Locate the cell with the specified text and output its (X, Y) center coordinate. 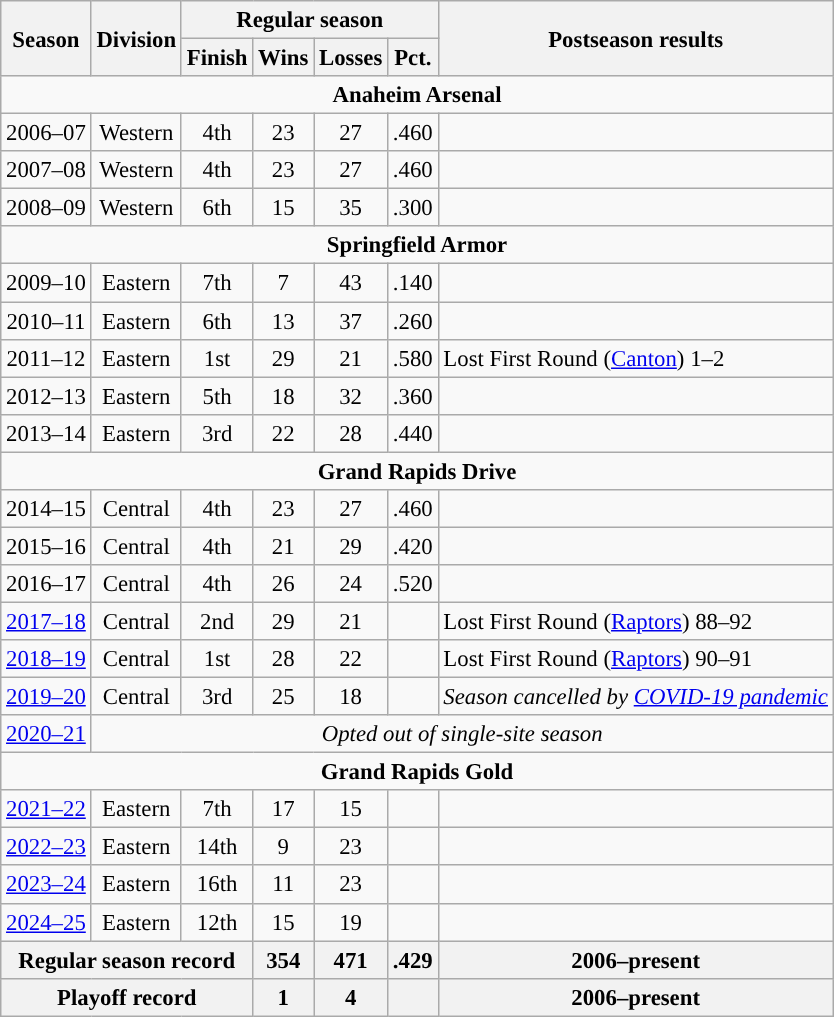
Lost First Round (Canton) 1–2 (636, 358)
2018–19 (46, 659)
35 (351, 208)
2010–11 (46, 321)
Pct. (413, 58)
.260 (413, 321)
43 (351, 283)
.300 (413, 208)
Grand Rapids Drive (418, 471)
.140 (413, 283)
2006–07 (46, 133)
7 (284, 283)
Finish (216, 58)
Lost First Round (Raptors) 88–92 (636, 621)
2015–16 (46, 546)
2021–22 (46, 809)
2020–21 (46, 734)
19 (351, 922)
Season (46, 38)
Anaheim Arsenal (418, 95)
.440 (413, 433)
2023–24 (46, 885)
2011–12 (46, 358)
4 (351, 997)
Springfield Armor (418, 245)
471 (351, 960)
.520 (413, 584)
1 (284, 997)
Regular season record (127, 960)
Lost First Round (Raptors) 90–91 (636, 659)
Opted out of single-site season (462, 734)
14th (216, 847)
354 (284, 960)
2012–13 (46, 396)
12th (216, 922)
24 (351, 584)
Season cancelled by COVID-19 pandemic (636, 697)
2014–15 (46, 509)
Losses (351, 58)
2008–09 (46, 208)
2013–14 (46, 433)
5th (216, 396)
17 (284, 809)
11 (284, 885)
.580 (413, 358)
2024–25 (46, 922)
Postseason results (636, 38)
Division (136, 38)
2017–18 (46, 621)
2019–20 (46, 697)
37 (351, 321)
Playoff record (127, 997)
Wins (284, 58)
.420 (413, 546)
26 (284, 584)
2nd (216, 621)
Regular season (310, 20)
2007–08 (46, 170)
25 (284, 697)
Grand Rapids Gold (418, 772)
2016–17 (46, 584)
16th (216, 885)
2009–10 (46, 283)
9 (284, 847)
.360 (413, 396)
13 (284, 321)
2022–23 (46, 847)
32 (351, 396)
.429 (413, 960)
